Pinpoint the cell where the given text exists, returning its (X, Y) midpoint coordinate. 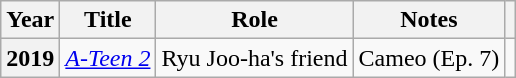
Title (108, 20)
Notes (429, 20)
A-Teen 2 (108, 58)
Role (254, 20)
Ryu Joo-ha's friend (254, 58)
Year (30, 20)
Cameo (Ep. 7) (429, 58)
2019 (30, 58)
